From the cell containing the given text, extract its center point as (x, y) coordinate. 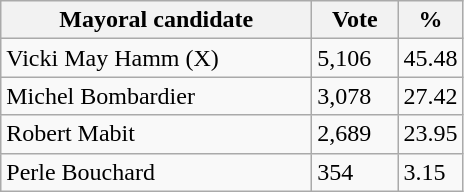
% (430, 20)
3.15 (430, 172)
Vicki May Hamm (X) (156, 58)
23.95 (430, 134)
354 (355, 172)
Perle Bouchard (156, 172)
3,078 (355, 96)
45.48 (430, 58)
Michel Bombardier (156, 96)
Robert Mabit (156, 134)
Mayoral candidate (156, 20)
Vote (355, 20)
2,689 (355, 134)
27.42 (430, 96)
5,106 (355, 58)
